Determine the (x, y) coordinate at the center of the cell enclosing the given text.  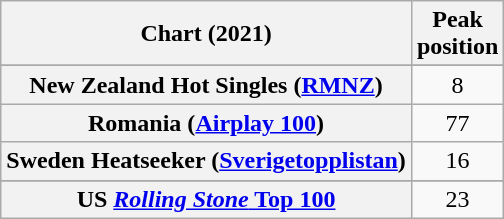
US Rolling Stone Top 100 (206, 199)
77 (457, 123)
8 (457, 85)
Chart (2021) (206, 34)
23 (457, 199)
Romania (Airplay 100) (206, 123)
16 (457, 161)
Peakposition (457, 34)
Sweden Heatseeker (Sverigetopplistan) (206, 161)
New Zealand Hot Singles (RMNZ) (206, 85)
